Capture the cell that displays the provided text and extract its (x, y) central coordinate. 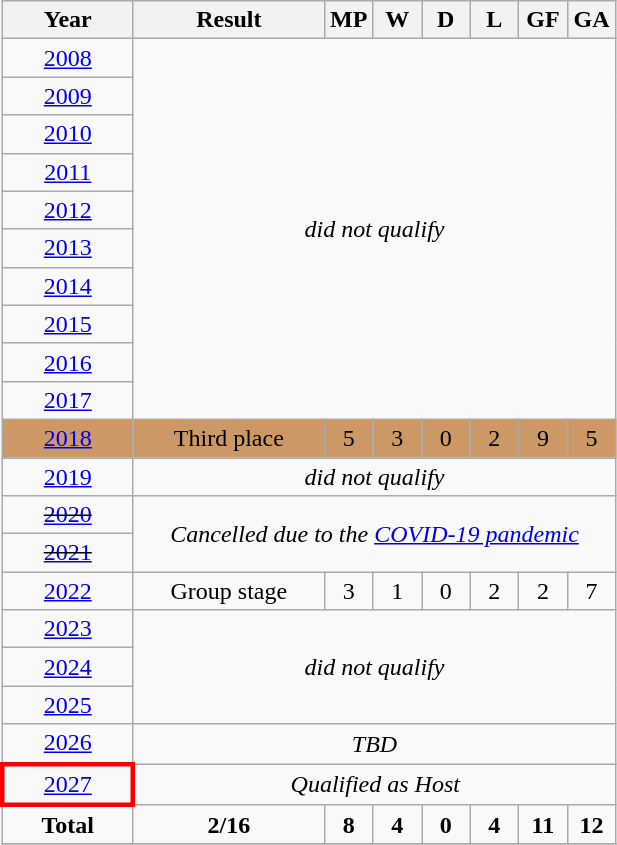
2025 (68, 705)
2008 (68, 58)
Qualified as Host (374, 784)
L (494, 20)
2021 (68, 553)
W (398, 20)
2013 (68, 248)
Year (68, 20)
Result (228, 20)
Third place (228, 438)
GF (544, 20)
D (446, 20)
TBD (374, 744)
MP (348, 20)
Group stage (228, 591)
8 (348, 825)
2018 (68, 438)
2011 (68, 172)
1 (398, 591)
2026 (68, 744)
2020 (68, 515)
2019 (68, 477)
Cancelled due to the COVID-19 pandemic (374, 534)
GA (592, 20)
9 (544, 438)
2016 (68, 362)
2022 (68, 591)
2/16 (228, 825)
2017 (68, 400)
7 (592, 591)
11 (544, 825)
2027 (68, 784)
2009 (68, 96)
2010 (68, 134)
12 (592, 825)
2014 (68, 286)
2015 (68, 324)
2024 (68, 667)
2012 (68, 210)
2023 (68, 629)
Total (68, 825)
